Locate the cell with the specified text and output its (X, Y) center coordinate. 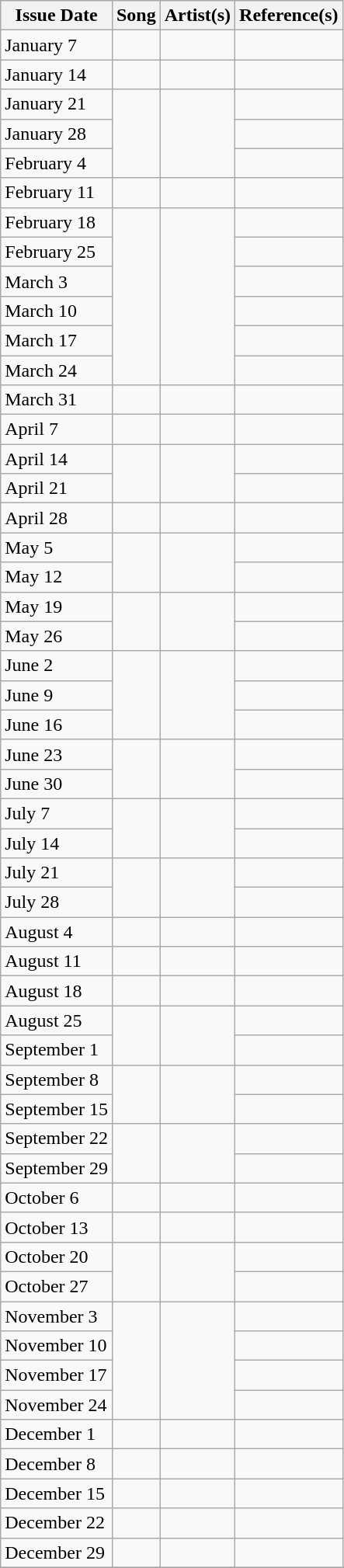
July 14 (57, 843)
June 30 (57, 784)
December 22 (57, 1523)
June 16 (57, 725)
May 5 (57, 548)
Reference(s) (289, 16)
December 29 (57, 1552)
June 23 (57, 754)
September 15 (57, 1109)
June 9 (57, 695)
April 14 (57, 459)
August 18 (57, 991)
September 8 (57, 1080)
January 14 (57, 75)
July 7 (57, 813)
October 6 (57, 1198)
November 17 (57, 1375)
July 28 (57, 902)
April 21 (57, 488)
October 13 (57, 1227)
May 12 (57, 577)
January 7 (57, 45)
October 20 (57, 1257)
February 11 (57, 193)
March 10 (57, 311)
January 28 (57, 134)
August 11 (57, 961)
September 1 (57, 1050)
February 4 (57, 163)
November 10 (57, 1346)
September 22 (57, 1139)
Issue Date (57, 16)
March 3 (57, 281)
April 7 (57, 429)
March 24 (57, 370)
December 1 (57, 1434)
August 25 (57, 1020)
June 2 (57, 666)
September 29 (57, 1168)
May 26 (57, 636)
March 31 (57, 400)
May 19 (57, 607)
Artist(s) (197, 16)
Song (136, 16)
July 21 (57, 873)
November 3 (57, 1316)
February 18 (57, 222)
October 27 (57, 1286)
December 15 (57, 1493)
February 25 (57, 252)
March 17 (57, 340)
January 21 (57, 104)
April 28 (57, 518)
August 4 (57, 932)
November 24 (57, 1405)
December 8 (57, 1464)
